Pinpoint the cell where the given text exists, returning its [X, Y] midpoint coordinate. 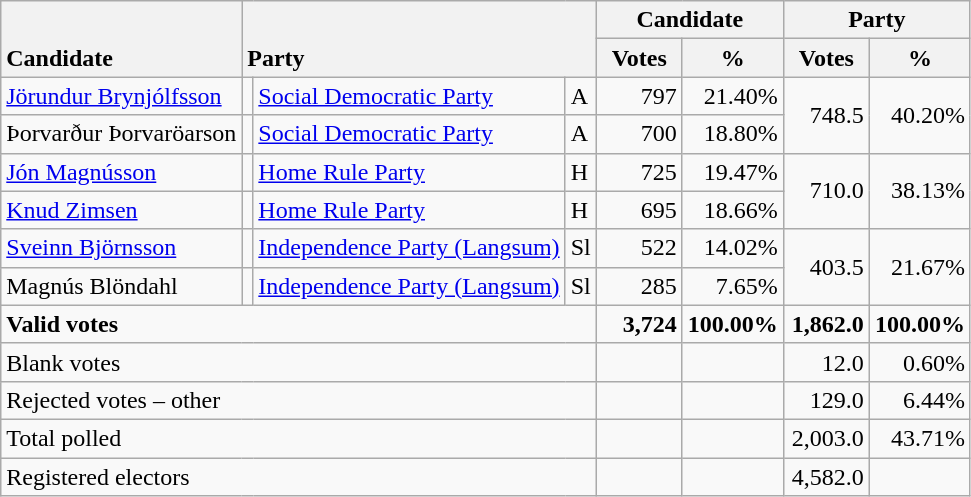
710.0 [826, 191]
725 [639, 172]
403.5 [826, 267]
12.0 [826, 362]
Total polled [298, 438]
797 [639, 96]
40.20% [920, 115]
Valid votes [298, 324]
695 [639, 210]
285 [639, 286]
2,003.0 [826, 438]
18.80% [732, 134]
14.02% [732, 248]
4,582.0 [826, 477]
0.60% [920, 362]
Rejected votes – other [298, 400]
19.47% [732, 172]
Magnús Blöndahl [122, 286]
522 [639, 248]
129.0 [826, 400]
Þorvarður Þorvaröarson [122, 134]
Knud Zimsen [122, 210]
Sveinn Björnsson [122, 248]
43.71% [920, 438]
7.65% [732, 286]
700 [639, 134]
Jón Magnússon [122, 172]
Blank votes [298, 362]
21.40% [732, 96]
3,724 [639, 324]
6.44% [920, 400]
18.66% [732, 210]
38.13% [920, 191]
748.5 [826, 115]
1,862.0 [826, 324]
Registered electors [298, 477]
21.67% [920, 267]
Jörundur Brynjólfsson [122, 96]
